Locate the cell with the specified text and output its (x, y) center coordinate. 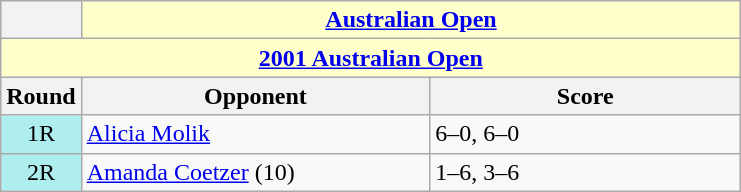
2001 Australian Open (371, 58)
1R (41, 134)
Australian Open (411, 20)
Amanda Coetzer (10) (256, 172)
2R (41, 172)
Alicia Molik (256, 134)
Opponent (256, 96)
1–6, 3–6 (586, 172)
6–0, 6–0 (586, 134)
Round (41, 96)
Score (586, 96)
